For the text-containing cell, return its midpoint in (x, y) coordinate format. 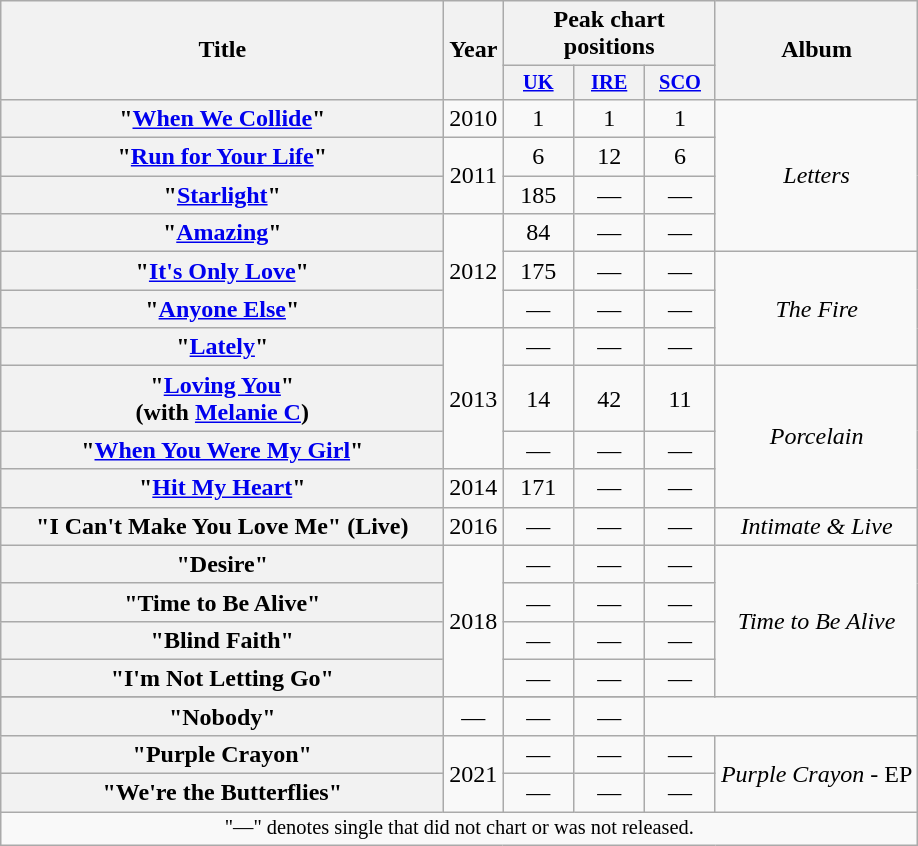
"When You Were My Girl" (222, 450)
2014 (474, 488)
2013 (474, 398)
Letters (816, 175)
42 (610, 398)
"Blind Faith" (222, 640)
Intimate & Live (816, 526)
The Fire (816, 309)
2011 (474, 176)
185 (538, 195)
"When We Collide" (222, 118)
2016 (474, 526)
SCO (680, 83)
Time to Be Alive (816, 621)
"Hit My Heart" (222, 488)
2021 (474, 773)
UK (538, 83)
"Amazing" (222, 233)
"Desire" (222, 564)
"I Can't Make You Love Me" (Live) (222, 526)
Year (474, 50)
"Loving You"(with Melanie C) (222, 398)
"Lately" (222, 347)
Porcelain (816, 436)
"Anyone Else" (222, 309)
175 (538, 271)
"We're the Butterflies" (222, 793)
Title (222, 50)
11 (680, 398)
"Purple Crayon" (222, 754)
Purple Crayon - EP (816, 773)
IRE (610, 83)
"Starlight" (222, 195)
"Time to Be Alive" (222, 602)
Album (816, 50)
"It's Only Love" (222, 271)
2012 (474, 271)
"I'm Not Letting Go" (222, 678)
"—" denotes single that did not chart or was not released. (460, 829)
14 (538, 398)
12 (610, 157)
2010 (474, 118)
Peak chart positions (610, 34)
171 (538, 488)
84 (538, 233)
"Run for Your Life" (222, 157)
"Nobody" (222, 716)
2018 (474, 621)
